Determine the (X, Y) coordinate at the center of the cell enclosing the given text.  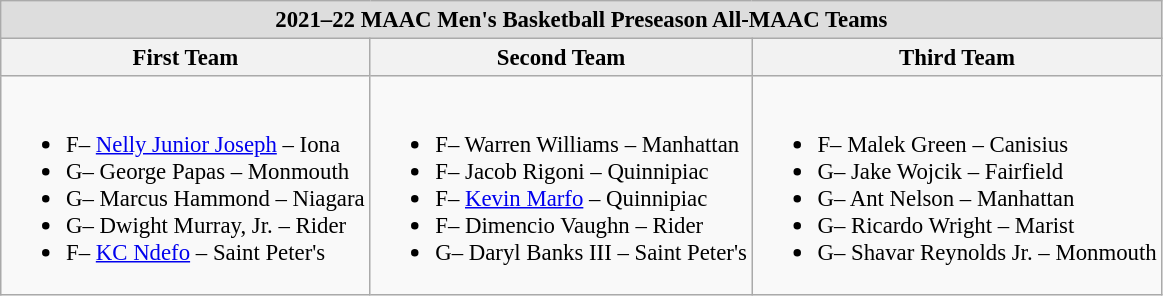
F– Warren Williams – ManhattanF– Jacob Rigoni – QuinnipiacF– Kevin Marfo – QuinnipiacF– Dimencio Vaughn – RiderG– Daryl Banks III – Saint Peter's (561, 185)
Second Team (561, 58)
Third Team (957, 58)
First Team (186, 58)
2021–22 MAAC Men's Basketball Preseason All-MAAC Teams (582, 20)
F– Malek Green – CanisiusG– Jake Wojcik – FairfieldG– Ant Nelson – ManhattanG– Ricardo Wright – MaristG– Shavar Reynolds Jr. – Monmouth (957, 185)
F– Nelly Junior Joseph – IonaG– George Papas – MonmouthG– Marcus Hammond – NiagaraG– Dwight Murray, Jr. – RiderF– KC Ndefo – Saint Peter's (186, 185)
